Pinpoint the cell where the given text exists, returning its [x, y] midpoint coordinate. 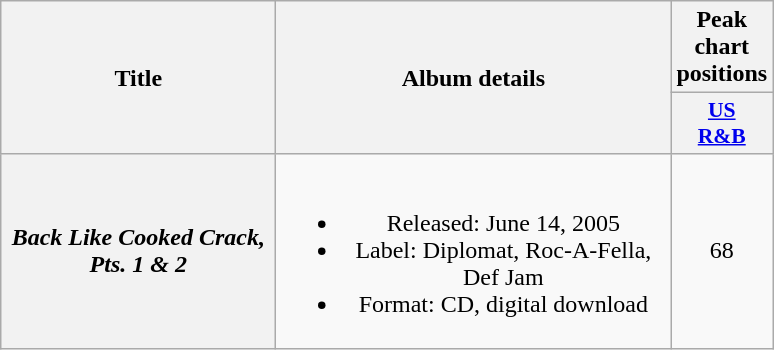
Back Like Cooked Crack, Pts. 1 & 2 [138, 251]
Released: June 14, 2005Label: Diplomat, Roc-A-Fella, Def JamFormat: CD, digital download [474, 251]
Album details [474, 78]
Title [138, 78]
Peak chart positions [722, 47]
USR&B [722, 124]
68 [722, 251]
